Output the (X, Y) coordinate of the center of the cell containing the given text.  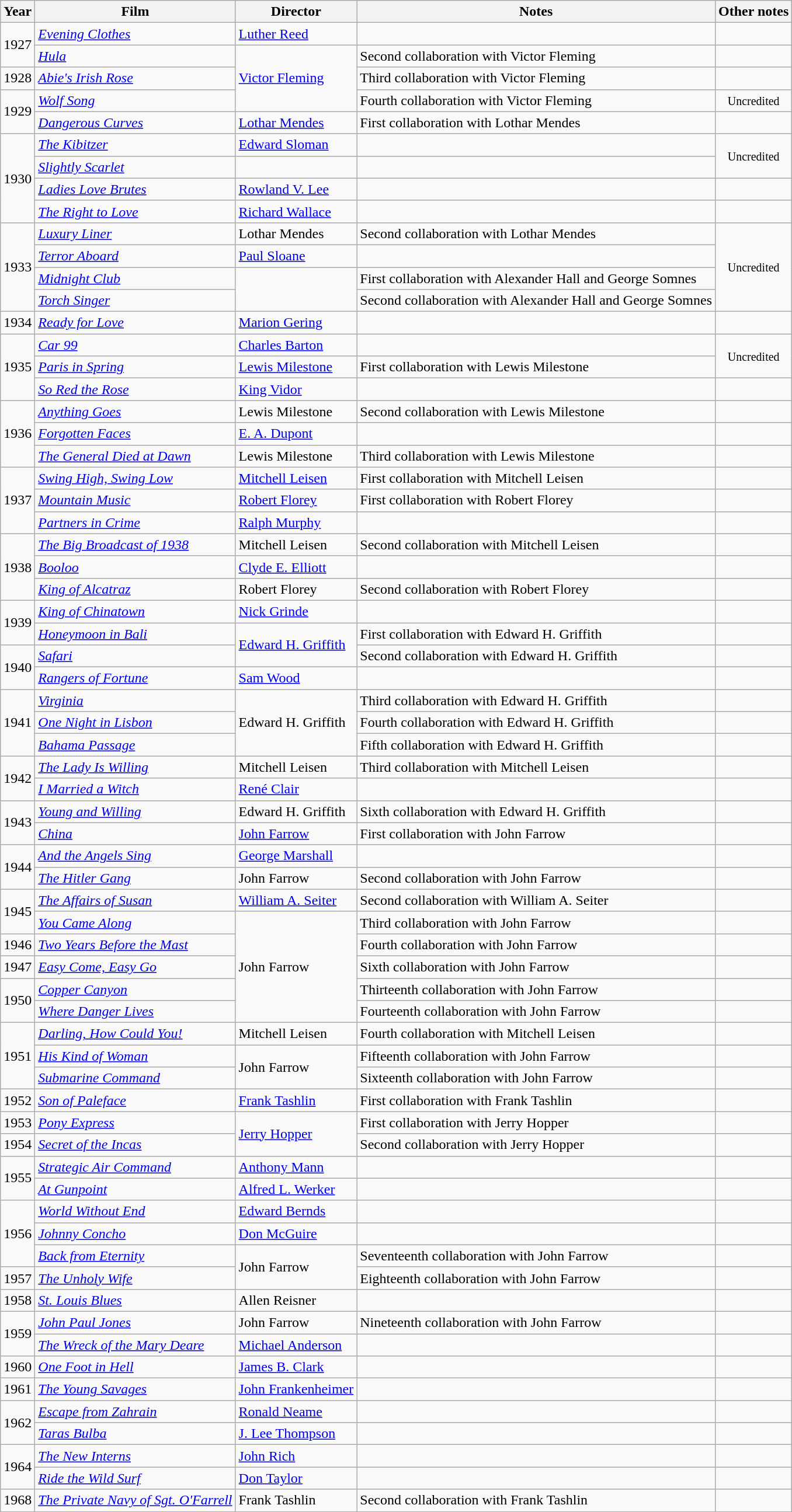
1958 (18, 1300)
1953 (18, 1123)
The New Interns (136, 1456)
Nineteenth collaboration with John Farrow (536, 1322)
Second collaboration with Jerry Hopper (536, 1145)
1944 (18, 867)
Booloo (136, 567)
1961 (18, 1389)
First collaboration with Lothar Mendes (536, 123)
China (136, 834)
Nick Grinde (296, 611)
Ready for Love (136, 323)
Year (18, 12)
Hula (136, 56)
Paul Sloane (296, 256)
First collaboration with John Farrow (536, 834)
Luther Reed (296, 34)
Copper Canyon (136, 990)
Pony Express (136, 1123)
Eighteenth collaboration with John Farrow (536, 1278)
1943 (18, 823)
The Private Navy of Sgt. O'Farrell (136, 1500)
Third collaboration with Victor Fleming (536, 78)
1934 (18, 323)
Midnight Club (136, 278)
1964 (18, 1467)
1954 (18, 1145)
1941 (18, 723)
Third collaboration with John Farrow (536, 922)
1937 (18, 500)
Sam Wood (296, 678)
Paris in Spring (136, 367)
So Red the Rose (136, 389)
St. Louis Blues (136, 1300)
The Right to Love (136, 211)
1960 (18, 1367)
First collaboration with Lewis Milestone (536, 367)
Strategic Air Command (136, 1167)
Second collaboration with Lothar Mendes (536, 234)
Abie's Irish Rose (136, 78)
1929 (18, 112)
1938 (18, 567)
John Paul Jones (136, 1322)
The Unholy Wife (136, 1278)
1959 (18, 1333)
King Vidor (296, 389)
First collaboration with Edward H. Griffith (536, 633)
1946 (18, 945)
Fourth collaboration with Victor Fleming (536, 100)
Victor Fleming (296, 78)
Alfred L. Werker (296, 1189)
Fifteenth collaboration with John Farrow (536, 1056)
King of Chinatown (136, 611)
1939 (18, 622)
Two Years Before the Mast (136, 945)
Jerry Hopper (296, 1134)
Third collaboration with Lewis Milestone (536, 456)
Fourth collaboration with Mitchell Leisen (536, 1034)
Mountain Music (136, 500)
1928 (18, 78)
First collaboration with Jerry Hopper (536, 1123)
Second collaboration with Alexander Hall and George Somnes (536, 301)
James B. Clark (296, 1367)
I Married a Witch (136, 789)
Darling, How Could You! (136, 1034)
Car 99 (136, 345)
Wolf Song (136, 100)
Fourteenth collaboration with John Farrow (536, 1012)
World Without End (136, 1211)
1927 (18, 45)
Richard Wallace (296, 211)
J. Lee Thompson (296, 1434)
Escape from Zahrain (136, 1412)
Ralph Murphy (296, 522)
Don Taylor (296, 1478)
Easy Come, Easy Go (136, 967)
1936 (18, 434)
One Foot in Hell (136, 1367)
Evening Clothes (136, 34)
1968 (18, 1500)
1962 (18, 1423)
Director (296, 12)
First collaboration with Frank Tashlin (536, 1100)
1945 (18, 911)
1951 (18, 1056)
1933 (18, 267)
1947 (18, 967)
Seventeenth collaboration with John Farrow (536, 1256)
1942 (18, 778)
Michael Anderson (296, 1344)
One Night in Lisbon (136, 723)
Johnny Concho (136, 1234)
Torch Singer (136, 301)
Fifth collaboration with Edward H. Griffith (536, 745)
Second collaboration with Robert Florey (536, 589)
Allen Reisner (296, 1300)
Luxury Liner (136, 234)
Thirteenth collaboration with John Farrow (536, 990)
The General Died at Dawn (136, 456)
1935 (18, 367)
Second collaboration with William A. Seiter (536, 900)
His Kind of Woman (136, 1056)
Film (136, 12)
The Big Broadcast of 1938 (136, 545)
George Marshall (296, 856)
Anthony Mann (296, 1167)
Dangerous Curves (136, 123)
The Wreck of the Mary Deare (136, 1344)
Third collaboration with Mitchell Leisen (536, 767)
Bahama Passage (136, 745)
Clyde E. Elliott (296, 567)
Anything Goes (136, 412)
Other notes (753, 12)
Notes (536, 12)
Back from Eternity (136, 1256)
First collaboration with Mitchell Leisen (536, 478)
Rowland V. Lee (296, 189)
Charles Barton (296, 345)
Honeymoon in Bali (136, 633)
Sixteenth collaboration with John Farrow (536, 1078)
At Gunpoint (136, 1189)
1952 (18, 1100)
John Rich (296, 1456)
Second collaboration with Frank Tashlin (536, 1500)
Sixth collaboration with Edward H. Griffith (536, 811)
1956 (18, 1234)
Safari (136, 656)
E. A. Dupont (296, 434)
You Came Along (136, 922)
Son of Paleface (136, 1100)
John Frankenheimer (296, 1389)
Sixth collaboration with John Farrow (536, 967)
Slightly Scarlet (136, 167)
William A. Seiter (296, 900)
Submarine Command (136, 1078)
1940 (18, 667)
Don McGuire (296, 1234)
The Hitler Gang (136, 878)
Ronald Neame (296, 1412)
Second collaboration with Mitchell Leisen (536, 545)
King of Alcatraz (136, 589)
Second collaboration with Victor Fleming (536, 56)
The Young Savages (136, 1389)
The Affairs of Susan (136, 900)
Secret of the Incas (136, 1145)
Fourth collaboration with Edward H. Griffith (536, 723)
1930 (18, 178)
Second collaboration with John Farrow (536, 878)
Third collaboration with Edward H. Griffith (536, 701)
Edward Bernds (296, 1211)
The Kibitzer (136, 145)
René Clair (296, 789)
And the Angels Sing (136, 856)
The Lady Is Willing (136, 767)
Ladies Love Brutes (136, 189)
1957 (18, 1278)
Ride the Wild Surf (136, 1478)
Marion Gering (296, 323)
Second collaboration with Lewis Milestone (536, 412)
Rangers of Fortune (136, 678)
1950 (18, 1001)
Swing High, Swing Low (136, 478)
Taras Bulba (136, 1434)
1955 (18, 1178)
Partners in Crime (136, 522)
Virginia (136, 701)
Fourth collaboration with John Farrow (536, 945)
Edward Sloman (296, 145)
Forgotten Faces (136, 434)
First collaboration with Robert Florey (536, 500)
Second collaboration with Edward H. Griffith (536, 656)
Young and Willing (136, 811)
Where Danger Lives (136, 1012)
Terror Aboard (136, 256)
First collaboration with Alexander Hall and George Somnes (536, 278)
